Locate the cell with the specified text and output its [x, y] center coordinate. 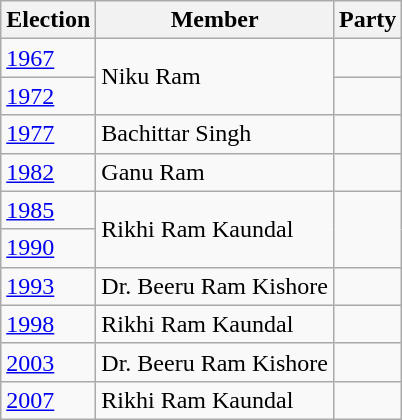
1982 [48, 172]
1998 [48, 324]
2007 [48, 400]
Member [215, 20]
Ganu Ram [215, 172]
Party [367, 20]
2003 [48, 362]
Election [48, 20]
1972 [48, 96]
1977 [48, 134]
1990 [48, 248]
1985 [48, 210]
Niku Ram [215, 77]
1967 [48, 58]
Bachittar Singh [215, 134]
1993 [48, 286]
